Return [X, Y] of the center of cell containing provided text 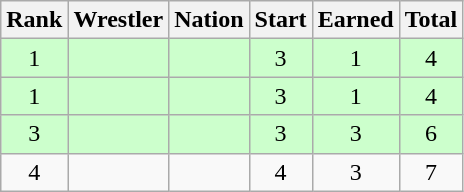
Earned [356, 20]
Total [431, 20]
Start [280, 20]
Wrestler [118, 20]
Rank [34, 20]
7 [431, 172]
6 [431, 134]
Nation [209, 20]
